Search for the cell housing the specified text and yield its (x, y) center coordinate. 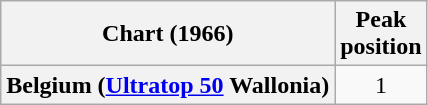
Belgium (Ultratop 50 Wallonia) (168, 85)
1 (381, 85)
Chart (1966) (168, 34)
Peakposition (381, 34)
